Return (X, Y) of the center of cell containing provided text 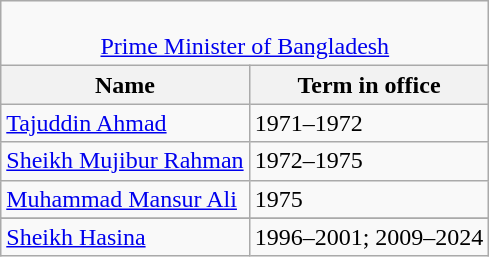
Prime Minister of Bangladesh (245, 34)
1972–1975 (369, 161)
Sheikh Hasina (125, 237)
Tajuddin Ahmad (125, 123)
1975 (369, 199)
1996–2001; 2009–2024 (369, 237)
Term in office (369, 85)
1971–1972 (369, 123)
Name (125, 85)
Muhammad Mansur Ali (125, 199)
Sheikh Mujibur Rahman (125, 161)
